Search for the cell housing the specified text and yield its (X, Y) center coordinate. 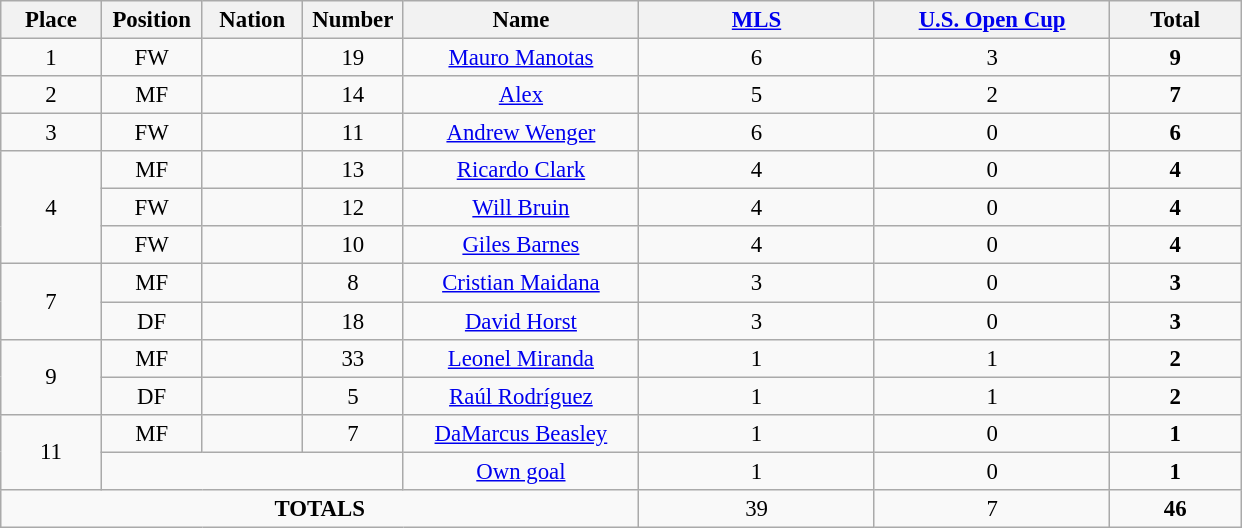
Alex (521, 95)
Leonel Miranda (521, 358)
19 (354, 58)
18 (354, 321)
DaMarcus Beasley (521, 433)
Total (1176, 20)
Number (354, 20)
Own goal (521, 471)
David Horst (521, 321)
12 (354, 208)
Cristian Maidana (521, 283)
Raúl Rodríguez (521, 396)
13 (354, 170)
Name (521, 20)
TOTALS (320, 509)
Ricardo Clark (521, 170)
MLS (757, 20)
Andrew Wenger (521, 133)
46 (1176, 509)
10 (354, 245)
Position (152, 20)
33 (354, 358)
14 (354, 95)
U.S. Open Cup (992, 20)
39 (757, 509)
Will Bruin (521, 208)
Nation (252, 20)
Place (52, 20)
Giles Barnes (521, 245)
Mauro Manotas (521, 58)
8 (354, 283)
